Search for the cell housing the specified text and yield its (x, y) center coordinate. 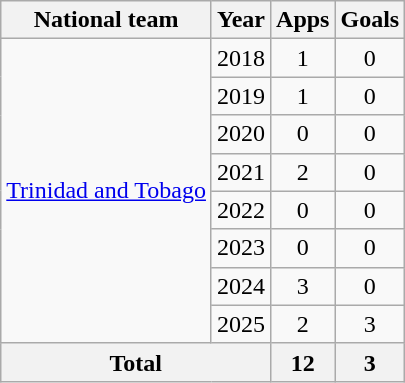
2019 (240, 96)
Year (240, 20)
Trinidad and Tobago (106, 191)
12 (303, 362)
2018 (240, 58)
2024 (240, 286)
National team (106, 20)
Total (136, 362)
2023 (240, 248)
2025 (240, 324)
2021 (240, 172)
2022 (240, 210)
Apps (303, 20)
Goals (370, 20)
2020 (240, 134)
